Detect which cell encompasses the target text, then output its (X, Y) center coordinate. 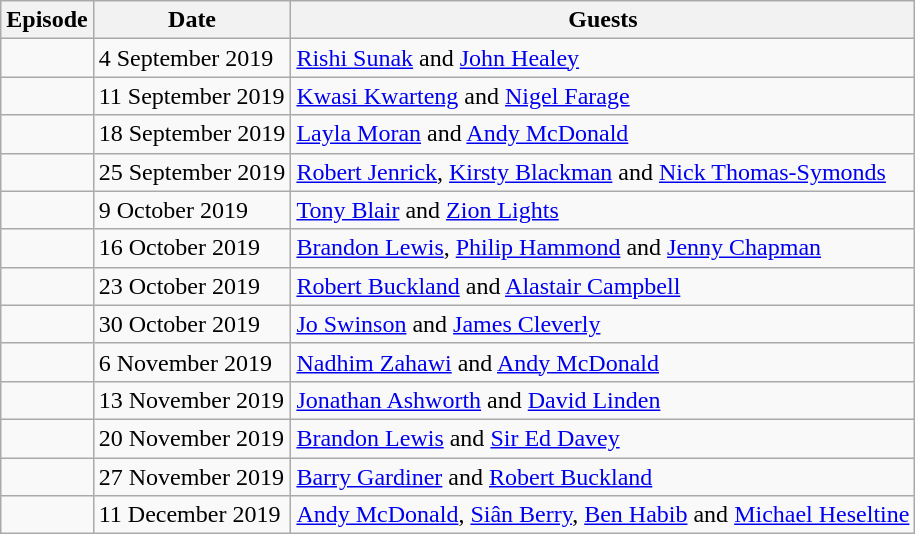
23 October 2019 (192, 286)
4 September 2019 (192, 58)
20 November 2019 (192, 438)
25 September 2019 (192, 172)
Jo Swinson and James Cleverly (603, 324)
9 October 2019 (192, 210)
Robert Jenrick, Kirsty Blackman and Nick Thomas-Symonds (603, 172)
Barry Gardiner and Robert Buckland (603, 477)
6 November 2019 (192, 362)
Rishi Sunak and John Healey (603, 58)
Date (192, 20)
11 September 2019 (192, 96)
18 September 2019 (192, 134)
Robert Buckland and Alastair Campbell (603, 286)
Andy McDonald, Siân Berry, Ben Habib and Michael Heseltine (603, 515)
Brandon Lewis, Philip Hammond and Jenny Chapman (603, 248)
Jonathan Ashworth and David Linden (603, 400)
13 November 2019 (192, 400)
11 December 2019 (192, 515)
27 November 2019 (192, 477)
Guests (603, 20)
Episode (47, 20)
Tony Blair and Zion Lights (603, 210)
Nadhim Zahawi and Andy McDonald (603, 362)
16 October 2019 (192, 248)
Layla Moran and Andy McDonald (603, 134)
Brandon Lewis and Sir Ed Davey (603, 438)
Kwasi Kwarteng and Nigel Farage (603, 96)
30 October 2019 (192, 324)
